Return [x, y] of the center of cell containing provided text 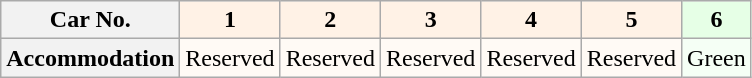
5 [631, 20]
Accommodation [90, 58]
2 [330, 20]
Green [717, 58]
4 [531, 20]
1 [230, 20]
6 [717, 20]
3 [431, 20]
Car No. [90, 20]
